Capture the cell that displays the provided text and extract its [X, Y] central coordinate. 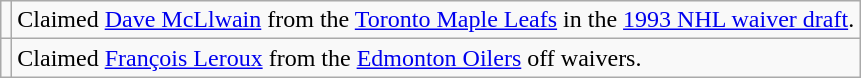
Claimed François Leroux from the Edmonton Oilers off waivers. [436, 58]
Claimed Dave McLlwain from the Toronto Maple Leafs in the 1993 NHL waiver draft. [436, 20]
